Return the [x, y] coordinate for the center point of the cell that contains the specified text.  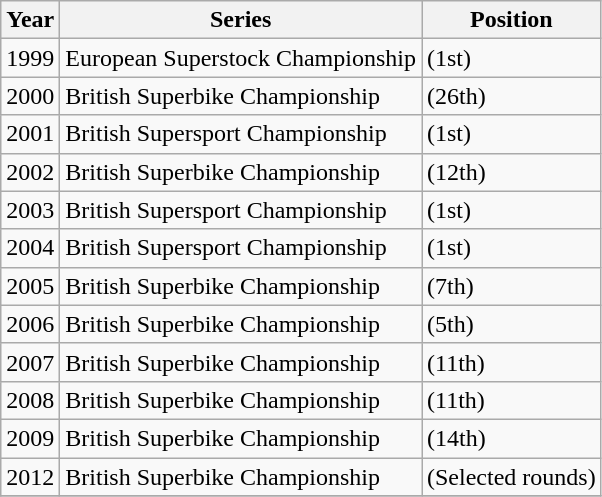
2001 [30, 134]
(5th) [512, 324]
Position [512, 20]
1999 [30, 58]
(12th) [512, 172]
2012 [30, 477]
2004 [30, 248]
(7th) [512, 286]
(26th) [512, 96]
2006 [30, 324]
2003 [30, 210]
2009 [30, 438]
2008 [30, 400]
(Selected rounds) [512, 477]
(14th) [512, 438]
2005 [30, 286]
Series [241, 20]
Year [30, 20]
2007 [30, 362]
2000 [30, 96]
European Superstock Championship [241, 58]
2002 [30, 172]
